Return the (X, Y) coordinate for the center point of the cell that contains the specified text.  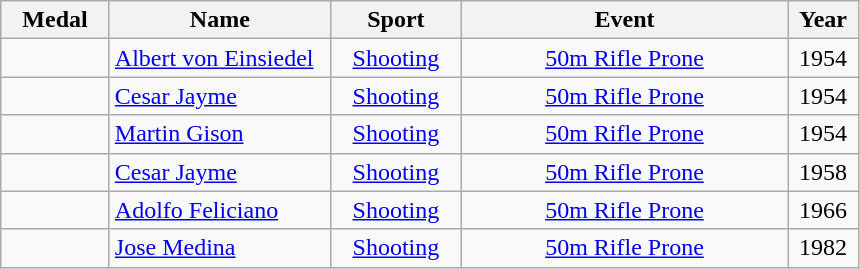
1982 (824, 248)
Medal (56, 20)
Albert von Einsiedel (220, 58)
Martin Gison (220, 134)
Name (220, 20)
1966 (824, 210)
Year (824, 20)
Event (624, 20)
1958 (824, 172)
Adolfo Feliciano (220, 210)
Jose Medina (220, 248)
Sport (396, 20)
